Return [x, y] of the center of cell containing provided text 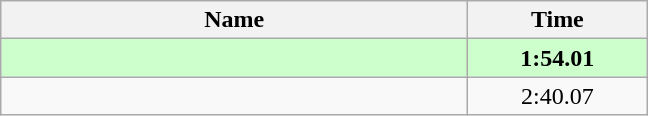
Name [234, 20]
1:54.01 [558, 58]
2:40.07 [558, 96]
Time [558, 20]
